Return (x, y) of the center of cell containing provided text 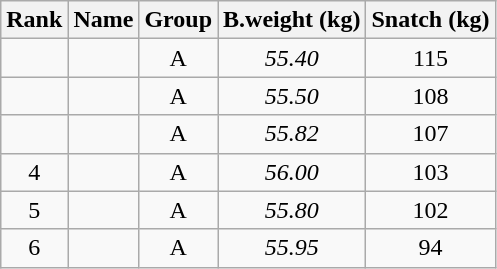
55.95 (292, 248)
B.weight (kg) (292, 20)
Name (104, 20)
55.82 (292, 134)
115 (430, 58)
6 (34, 248)
102 (430, 210)
Rank (34, 20)
108 (430, 96)
107 (430, 134)
5 (34, 210)
103 (430, 172)
4 (34, 172)
Snatch (kg) (430, 20)
94 (430, 248)
55.50 (292, 96)
55.40 (292, 58)
Group (178, 20)
56.00 (292, 172)
55.80 (292, 210)
